Locate the cell with the specified text and output its [x, y] center coordinate. 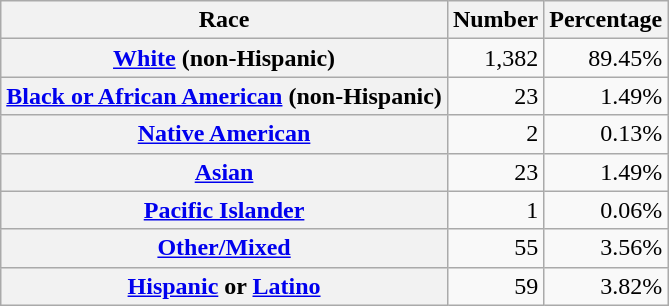
0.13% [606, 134]
Asian [224, 172]
1 [495, 210]
2 [495, 134]
Other/Mixed [224, 248]
3.82% [606, 286]
Hispanic or Latino [224, 286]
Number [495, 20]
1,382 [495, 58]
59 [495, 286]
0.06% [606, 210]
3.56% [606, 248]
White (non-Hispanic) [224, 58]
55 [495, 248]
89.45% [606, 58]
Native American [224, 134]
Percentage [606, 20]
Race [224, 20]
Pacific Islander [224, 210]
Black or African American (non-Hispanic) [224, 96]
